Output the (X, Y) coordinate of the center of the cell containing the given text.  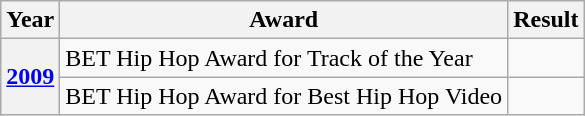
BET Hip Hop Award for Track of the Year (284, 58)
Year (30, 20)
Result (546, 20)
2009 (30, 77)
Award (284, 20)
BET Hip Hop Award for Best Hip Hop Video (284, 96)
